Determine the [X, Y] coordinate at the center of the cell enclosing the given text.  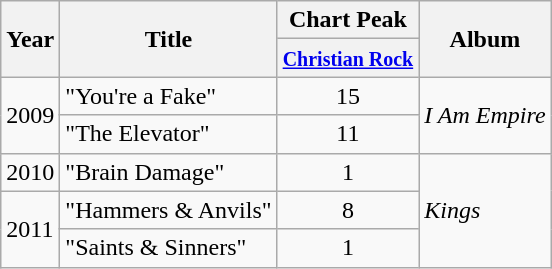
Title [168, 39]
"Hammers & Anvils" [168, 210]
Kings [485, 210]
15 [348, 96]
"The Elevator" [168, 134]
Christian Rock [348, 58]
8 [348, 210]
2010 [30, 172]
"You're a Fake" [168, 96]
Chart Peak [348, 20]
2009 [30, 115]
I Am Empire [485, 115]
Album [485, 39]
11 [348, 134]
"Brain Damage" [168, 172]
Year [30, 39]
"Saints & Sinners" [168, 248]
2011 [30, 229]
